Identify which cell holds the provided text, then report its [X, Y] central coordinate. 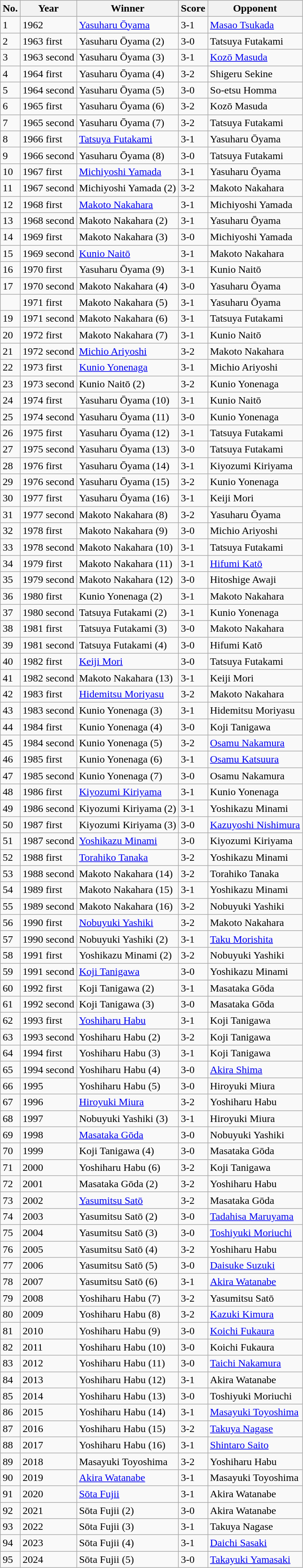
Tatsuya Futakami (4) [128, 645]
1983 second [48, 710]
1965 first [48, 106]
1989 first [48, 890]
22 [10, 368]
92 [10, 1510]
64 [10, 1053]
74 [10, 1216]
Sōta Fujii (4) [128, 1543]
88 [10, 1445]
1970 first [48, 270]
Yasuharu Ōyama (8) [128, 155]
37 [10, 612]
Makoto Nakahara (8) [128, 515]
Yasuharu Ōyama (5) [128, 90]
1984 second [48, 743]
24 [10, 400]
Kunio Yonenaga (5) [128, 743]
Yoshiharu Habu (15) [128, 1429]
Osamu Katsuura [255, 760]
57 [10, 939]
35 [10, 580]
1981 second [48, 645]
Sōta Fujii (5) [128, 1559]
46 [10, 760]
1977 first [48, 498]
Daichi Sasaki [255, 1543]
1965 second [48, 123]
Yasuharu Ōyama (14) [128, 465]
1962 [48, 25]
Yasuharu Ōyama (13) [128, 449]
Yasumitsu Satō (4) [128, 1249]
1999 [48, 1151]
2014 [48, 1396]
2011 [48, 1347]
Taichi Nakamura [255, 1363]
1988 first [48, 857]
90 [10, 1478]
66 [10, 1086]
2001 [48, 1184]
1978 first [48, 531]
2021 [48, 1510]
94 [10, 1543]
Kunio Yonenaga (4) [128, 727]
Michiyoshi Yamada (2) [128, 188]
29 [10, 482]
2003 [48, 1216]
1967 first [48, 172]
63 [10, 1037]
83 [10, 1363]
1974 second [48, 416]
Yasuharu Ōyama (3) [128, 57]
53 [10, 874]
1985 second [48, 776]
23 [10, 384]
48 [10, 792]
9 [10, 155]
81 [10, 1331]
1973 second [48, 384]
1970 second [48, 286]
47 [10, 776]
8 [10, 139]
25 [10, 416]
1992 first [48, 988]
38 [10, 629]
1975 second [48, 449]
2022 [48, 1527]
Yoshiharu Habu (12) [128, 1380]
Yasuharu Ōyama (9) [128, 270]
Makoto Nakahara (7) [128, 335]
Makoto Nakahara (13) [128, 678]
1992 second [48, 1004]
Kazuki Kimura [255, 1315]
Makoto Nakahara (2) [128, 221]
Yoshiharu Habu (5) [128, 1086]
93 [10, 1527]
2004 [48, 1233]
15 [10, 253]
Makoto Nakahara (15) [128, 890]
Yasuharu Ōyama (6) [128, 106]
1995 [48, 1086]
33 [10, 547]
13 [10, 221]
Akira Shima [255, 1070]
14 [10, 237]
1968 second [48, 221]
12 [10, 205]
2012 [48, 1363]
Masao Tsukada [255, 25]
Kiyozumi Kiriyama (2) [128, 808]
Yasumitsu Satō (2) [128, 1216]
Kunio Yonenaga (6) [128, 760]
Makoto Nakahara (10) [128, 547]
62 [10, 1021]
59 [10, 971]
2000 [48, 1167]
26 [10, 433]
1971 first [48, 302]
1966 first [48, 139]
Yasuharu Ōyama (12) [128, 433]
1966 second [48, 155]
54 [10, 890]
65 [10, 1070]
21 [10, 351]
1989 second [48, 906]
1973 first [48, 368]
Makoto Nakahara (6) [128, 319]
1968 first [48, 205]
Yasuharu Ōyama (11) [128, 416]
51 [10, 841]
2010 [48, 1331]
2 [10, 41]
76 [10, 1249]
1993 first [48, 1021]
Makoto Nakahara (11) [128, 564]
Koji Tanigawa (3) [128, 1004]
1979 first [48, 564]
2016 [48, 1429]
2013 [48, 1380]
1996 [48, 1102]
Yasumitsu Satō (3) [128, 1233]
Sōta Fujii (3) [128, 1527]
1978 second [48, 547]
Yoshiharu Habu (7) [128, 1298]
79 [10, 1298]
69 [10, 1135]
So-etsu Homma [255, 90]
28 [10, 465]
Yoshiharu Habu (6) [128, 1167]
75 [10, 1233]
1997 [48, 1119]
1969 first [48, 237]
Yoshikazu Minami (2) [128, 955]
Yoshiharu Habu (9) [128, 1331]
70 [10, 1151]
1998 [48, 1135]
Takayuki Yamasaki [255, 1559]
Yasuharu Ōyama (4) [128, 74]
43 [10, 710]
58 [10, 955]
Makoto Nakahara (5) [128, 302]
Yasuharu Ōyama (16) [128, 498]
Opponent [255, 9]
7 [10, 123]
No. [10, 9]
1984 first [48, 727]
1982 second [48, 678]
Yoshiharu Habu (2) [128, 1037]
Sōta Fujii (2) [128, 1510]
3 [10, 57]
Kiyozumi Kiriyama (3) [128, 825]
2002 [48, 1200]
Yoshiharu Habu (13) [128, 1396]
Tatsuya Futakami (2) [128, 612]
20 [10, 335]
2020 [48, 1494]
52 [10, 857]
1987 first [48, 825]
Shigeru Sekine [255, 74]
1976 first [48, 465]
1 [10, 25]
10 [10, 172]
Yoshiharu Habu (14) [128, 1412]
68 [10, 1119]
87 [10, 1429]
1990 second [48, 939]
Nobuyuki Yashiki (3) [128, 1119]
Sōta Fujii [128, 1494]
45 [10, 743]
2006 [48, 1266]
2008 [48, 1298]
Yoshiharu Habu (16) [128, 1445]
Yoshiharu Habu (4) [128, 1070]
31 [10, 515]
1971 second [48, 319]
2015 [48, 1412]
60 [10, 988]
44 [10, 727]
2005 [48, 1249]
Kunio Yonenaga (3) [128, 710]
Kunio Yonenaga (2) [128, 596]
1974 first [48, 400]
Daisuke Suzuki [255, 1266]
5 [10, 90]
Makoto Nakahara (4) [128, 286]
1986 second [48, 808]
Shintaro Saito [255, 1445]
19 [10, 319]
1980 first [48, 596]
1991 second [48, 971]
1964 second [48, 90]
1979 second [48, 580]
1972 first [48, 335]
Makoto Nakahara (16) [128, 906]
Masataka Gōda (2) [128, 1184]
89 [10, 1461]
Yasuharu Ōyama (15) [128, 482]
4 [10, 74]
36 [10, 596]
Koji Tanigawa (2) [128, 988]
1986 first [48, 792]
1969 second [48, 253]
1980 second [48, 612]
2023 [48, 1543]
Yasuharu Ōyama (10) [128, 400]
Nobuyuki Yashiki (2) [128, 939]
Yasuharu Ōyama (2) [128, 41]
Year [48, 9]
Tatsuya Futakami (3) [128, 629]
86 [10, 1412]
2024 [48, 1559]
1967 second [48, 188]
1981 first [48, 629]
Taku Morishita [255, 939]
50 [10, 825]
78 [10, 1282]
Yoshiharu Habu (10) [128, 1347]
Kunio Naitō (2) [128, 384]
11 [10, 188]
72 [10, 1184]
27 [10, 449]
Makoto Nakahara (12) [128, 580]
Hitoshige Awaji [255, 580]
Tadahisa Maruyama [255, 1216]
Makoto Nakahara (3) [128, 237]
84 [10, 1380]
40 [10, 661]
17 [10, 286]
1988 second [48, 874]
2007 [48, 1282]
1963 first [48, 41]
73 [10, 1200]
82 [10, 1347]
32 [10, 531]
2018 [48, 1461]
85 [10, 1396]
Yoshiharu Habu (8) [128, 1315]
34 [10, 564]
Makoto Nakahara (14) [128, 874]
1985 first [48, 760]
1993 second [48, 1037]
Winner [128, 9]
30 [10, 498]
Koji Tanigawa (4) [128, 1151]
1963 second [48, 57]
1972 second [48, 351]
Score [193, 9]
Kunio Yonenaga (7) [128, 776]
1994 second [48, 1070]
71 [10, 1167]
Makoto Nakahara (9) [128, 531]
2019 [48, 1478]
1991 first [48, 955]
95 [10, 1559]
Kazuyoshi Nishimura [255, 825]
Yasuharu Ōyama (7) [128, 123]
1977 second [48, 515]
2017 [48, 1445]
Yasumitsu Satō (5) [128, 1266]
91 [10, 1494]
1994 first [48, 1053]
1987 second [48, 841]
67 [10, 1102]
Yoshiharu Habu (3) [128, 1053]
Yasumitsu Satō (6) [128, 1282]
80 [10, 1315]
55 [10, 906]
61 [10, 1004]
1975 first [48, 433]
1982 first [48, 661]
1964 first [48, 74]
77 [10, 1266]
16 [10, 270]
39 [10, 645]
56 [10, 923]
41 [10, 678]
Yoshiharu Habu (11) [128, 1363]
2009 [48, 1315]
1976 second [48, 482]
1990 first [48, 923]
42 [10, 694]
49 [10, 808]
1983 first [48, 694]
6 [10, 106]
